Find where the given text appears and provide that cell's center as (X, Y) coordinate. 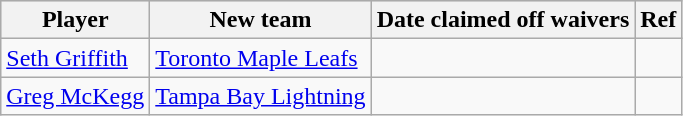
Player (76, 20)
Seth Griffith (76, 58)
New team (260, 20)
Date claimed off waivers (503, 20)
Ref (658, 20)
Tampa Bay Lightning (260, 96)
Toronto Maple Leafs (260, 58)
Greg McKegg (76, 96)
